Determine the [X, Y] coordinate at the center of the cell enclosing the given text.  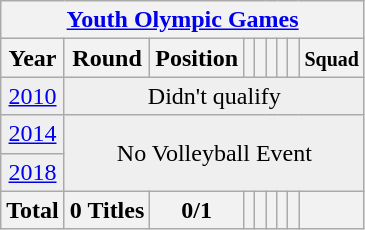
Position [197, 58]
Squad [332, 58]
0 Titles [107, 210]
2018 [33, 172]
Year [33, 58]
No Volleyball Event [214, 153]
2014 [33, 134]
2010 [33, 96]
0/1 [197, 210]
Didn't qualify [214, 96]
Round [107, 58]
Total [33, 210]
Youth Olympic Games [183, 20]
